Find where the given text appears and provide that cell's center as [X, Y] coordinate. 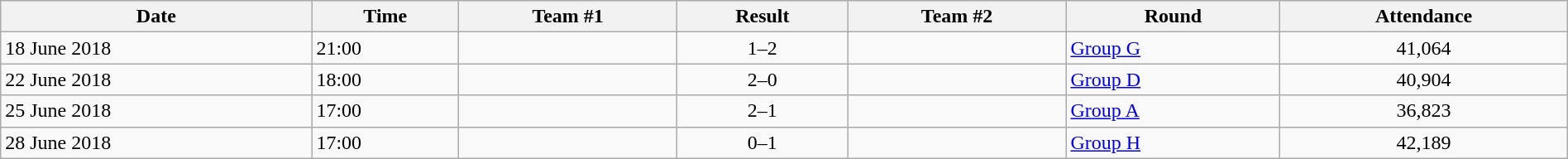
Team #1 [568, 17]
21:00 [385, 48]
40,904 [1424, 79]
2–0 [762, 79]
Team #2 [957, 17]
18 June 2018 [156, 48]
28 June 2018 [156, 142]
Round [1173, 17]
41,064 [1424, 48]
Group D [1173, 79]
2–1 [762, 111]
Attendance [1424, 17]
Time [385, 17]
Date [156, 17]
Group A [1173, 111]
36,823 [1424, 111]
Result [762, 17]
0–1 [762, 142]
18:00 [385, 79]
25 June 2018 [156, 111]
42,189 [1424, 142]
22 June 2018 [156, 79]
1–2 [762, 48]
Group H [1173, 142]
Group G [1173, 48]
